Capture the cell that displays the provided text and extract its [x, y] central coordinate. 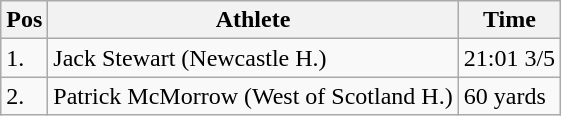
21:01 3/5 [509, 58]
60 yards [509, 96]
Pos [24, 20]
2. [24, 96]
Jack Stewart (Newcastle H.) [253, 58]
1. [24, 58]
Patrick McMorrow (West of Scotland H.) [253, 96]
Time [509, 20]
Athlete [253, 20]
